Locate the cell with the specified text and output its [X, Y] center coordinate. 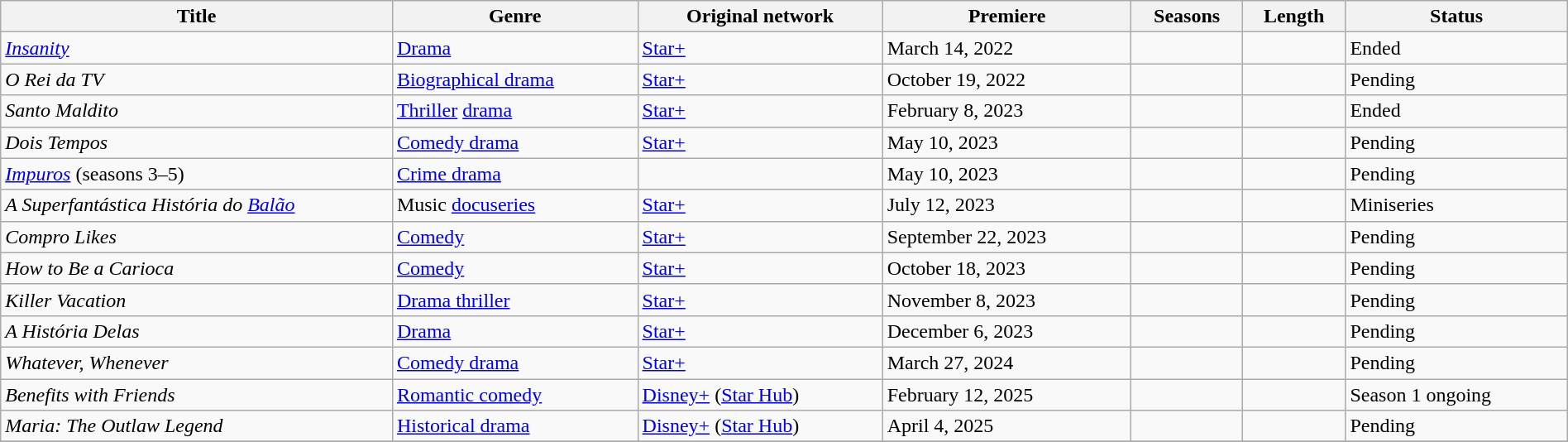
Impuros (seasons 3–5) [197, 174]
July 12, 2023 [1007, 205]
Season 1 ongoing [1456, 395]
December 6, 2023 [1007, 331]
A Superfantástica História do Balão [197, 205]
How to Be a Carioca [197, 268]
Compro Likes [197, 237]
April 4, 2025 [1007, 426]
Biographical drama [514, 79]
Historical drama [514, 426]
Title [197, 17]
March 14, 2022 [1007, 48]
Romantic comedy [514, 395]
September 22, 2023 [1007, 237]
A História Delas [197, 331]
Length [1293, 17]
February 12, 2025 [1007, 395]
March 27, 2024 [1007, 363]
O Rei da TV [197, 79]
Thriller drama [514, 111]
Seasons [1187, 17]
Premiere [1007, 17]
Miniseries [1456, 205]
Crime drama [514, 174]
Killer Vacation [197, 300]
Original network [760, 17]
Whatever, Whenever [197, 363]
Insanity [197, 48]
Dois Tempos [197, 142]
Maria: The Outlaw Legend [197, 426]
February 8, 2023 [1007, 111]
Drama thriller [514, 300]
November 8, 2023 [1007, 300]
Santo Maldito [197, 111]
Music docuseries [514, 205]
October 18, 2023 [1007, 268]
Status [1456, 17]
October 19, 2022 [1007, 79]
Genre [514, 17]
Benefits with Friends [197, 395]
